Identify which cell holds the provided text, then report its (X, Y) central coordinate. 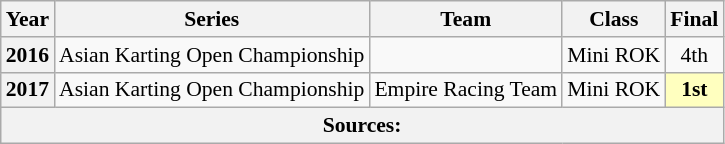
2017 (28, 90)
Empire Racing Team (466, 90)
4th (694, 55)
Class (614, 19)
Final (694, 19)
2016 (28, 55)
Series (212, 19)
Team (466, 19)
Year (28, 19)
Sources: (362, 126)
1st (694, 90)
